Pinpoint the cell where the given text exists, returning its [X, Y] midpoint coordinate. 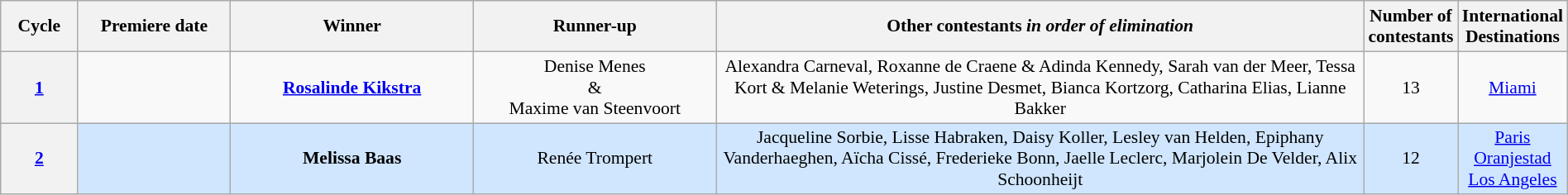
Runner-up [595, 26]
Denise Menes&Maxime van Steenvoort [595, 88]
Winner [352, 26]
Miami [1513, 88]
2 [40, 159]
International Destinations [1513, 26]
ParisOranjestadLos Angeles [1513, 159]
Other contestants in order of elimination [1040, 26]
Number of contestants [1411, 26]
1 [40, 88]
Melissa Baas [352, 159]
Renée Trompert [595, 159]
Cycle [40, 26]
13 [1411, 88]
Rosalinde Kikstra [352, 88]
Premiere date [154, 26]
12 [1411, 159]
